For the text-containing cell, return its midpoint in [X, Y] coordinate format. 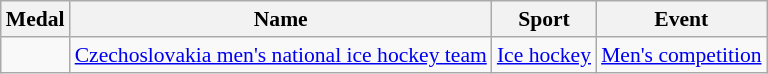
Men's competition [682, 55]
Czechoslovakia men's national ice hockey team [281, 55]
Ice hockey [544, 55]
Name [281, 19]
Medal [36, 19]
Sport [544, 19]
Event [682, 19]
